Scan for the cell matching the given text and deliver its (x, y) coordinate at center. 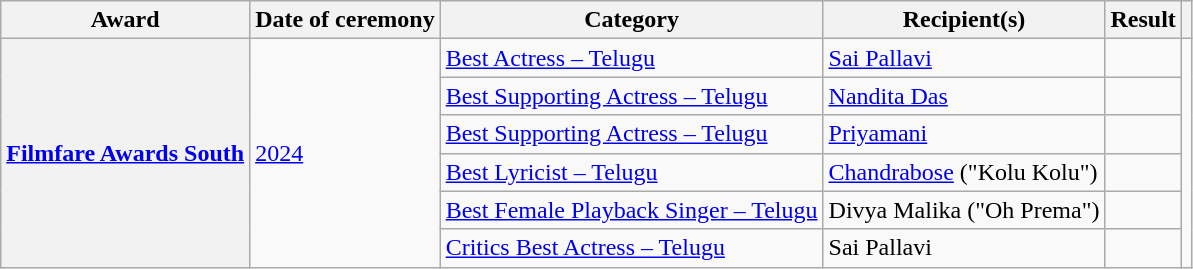
Priyamani (964, 134)
2024 (346, 153)
Chandrabose ("Kolu Kolu") (964, 172)
Date of ceremony (346, 20)
Nandita Das (964, 96)
Category (632, 20)
Best Lyricist – Telugu (632, 172)
Result (1143, 20)
Best Female Playback Singer – Telugu (632, 210)
Filmfare Awards South (126, 153)
Divya Malika ("Oh Prema") (964, 210)
Award (126, 20)
Recipient(s) (964, 20)
Critics Best Actress – Telugu (632, 248)
Best Actress – Telugu (632, 58)
